Detect which cell encompasses the target text, then output its [X, Y] center coordinate. 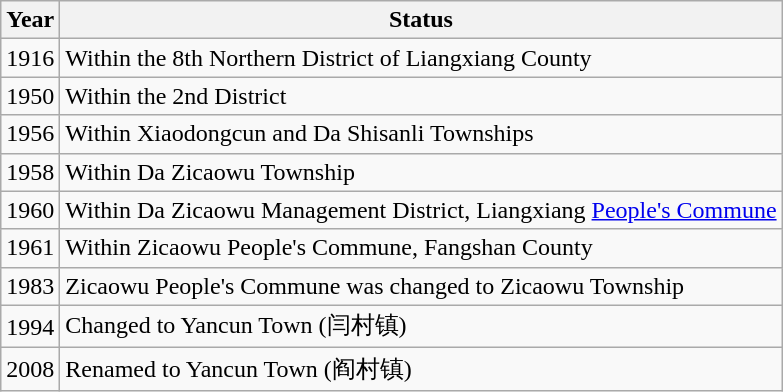
Within Da Zicaowu Management District, Liangxiang People's Commune [421, 210]
Within Da Zicaowu Township [421, 172]
1983 [30, 286]
Within the 8th Northern District of Liangxiang County [421, 58]
Renamed to Yancun Town (阎村镇) [421, 370]
Zicaowu People's Commune was changed to Zicaowu Township [421, 286]
Within Xiaodongcun and Da Shisanli Townships [421, 134]
1956 [30, 134]
Within the 2nd District [421, 96]
2008 [30, 370]
1958 [30, 172]
Changed to Yancun Town (闫村镇) [421, 326]
Year [30, 20]
Within Zicaowu People's Commune, Fangshan County [421, 248]
1961 [30, 248]
1960 [30, 210]
1950 [30, 96]
1916 [30, 58]
1994 [30, 326]
Status [421, 20]
